For the text-containing cell, return its midpoint in [X, Y] coordinate format. 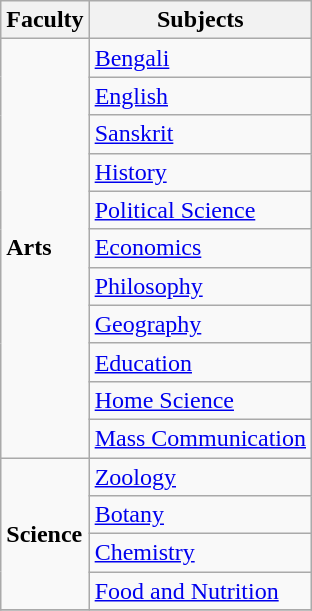
Philosophy [200, 286]
Subjects [200, 20]
Home Science [200, 400]
Economics [200, 248]
English [200, 96]
Faculty [45, 20]
Chemistry [200, 553]
Arts [45, 248]
History [200, 172]
Mass Communication [200, 438]
Science [45, 534]
Sanskrit [200, 134]
Geography [200, 324]
Food and Nutrition [200, 591]
Botany [200, 515]
Political Science [200, 210]
Bengali [200, 58]
Education [200, 362]
Zoology [200, 477]
